Capture the cell that displays the provided text and extract its (X, Y) central coordinate. 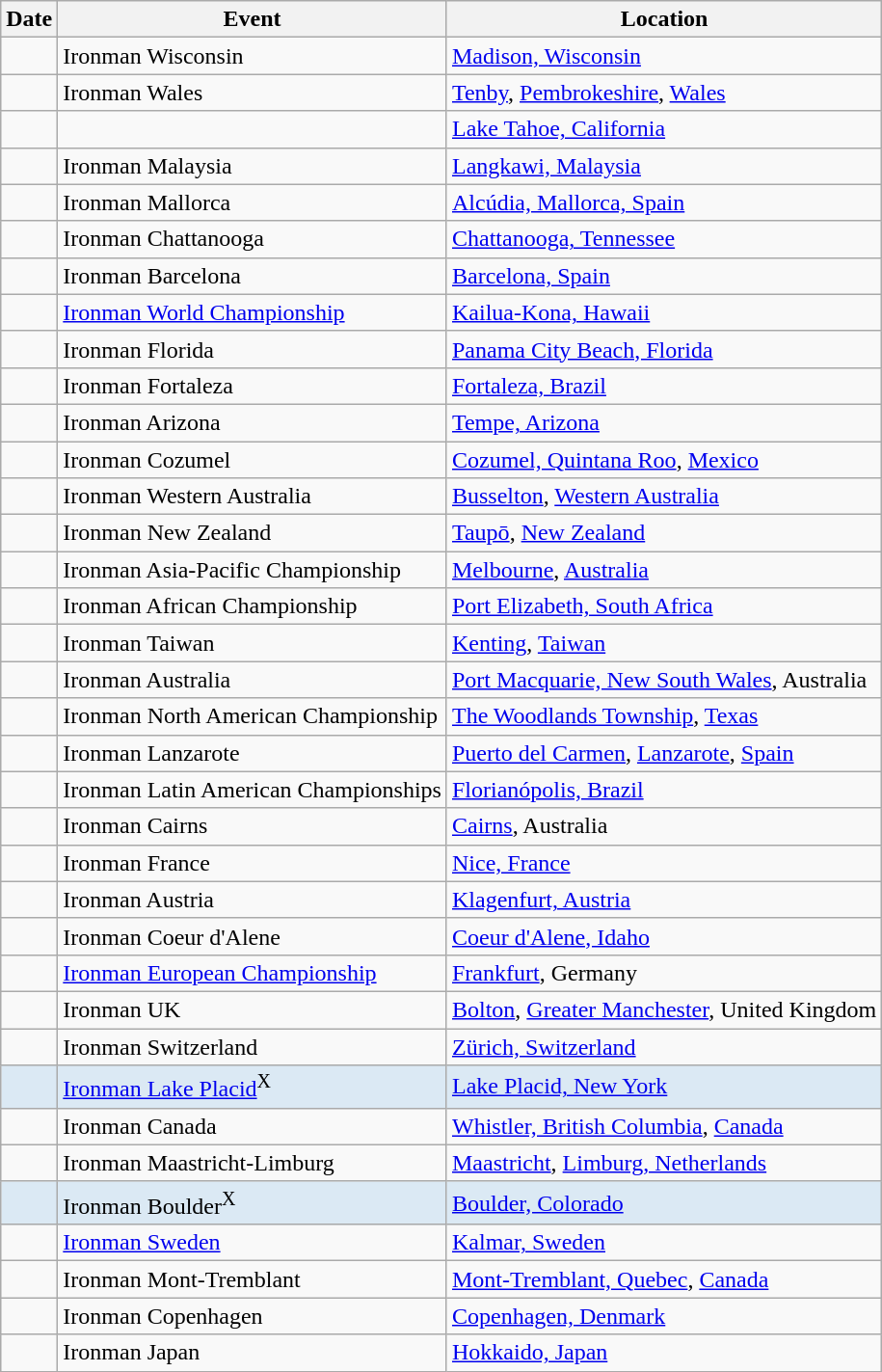
Boulder, Colorado (663, 1203)
Hokkaido, Japan (663, 1353)
Ironman Japan (253, 1353)
Ironman Arizona (253, 422)
Frankfurt, Germany (663, 973)
Ironman Florida (253, 349)
Busselton, Western Australia (663, 497)
Barcelona, Spain (663, 276)
Cairns, Australia (663, 826)
Madison, Wisconsin (663, 56)
Puerto del Carmen, Lanzarote, Spain (663, 753)
Langkawi, Malaysia (663, 166)
Ironman Fortaleza (253, 386)
Fortaleza, Brazil (663, 386)
Coeur d'Alene, Idaho (663, 936)
Klagenfurt, Austria (663, 900)
Ironman BoulderX (253, 1203)
Ironman Wisconsin (253, 56)
Ironman UK (253, 1009)
Date (29, 19)
Bolton, Greater Manchester, United Kingdom (663, 1009)
Kalmar, Sweden (663, 1243)
Ironman France (253, 863)
Ironman Australia (253, 680)
Ironman Western Australia (253, 497)
Ironman Canada (253, 1126)
Ironman Mont-Tremblant (253, 1279)
Nice, France (663, 863)
Ironman African Championship (253, 606)
Tenby, Pembrokeshire, Wales (663, 93)
Taupō, New Zealand (663, 533)
Ironman Cairns (253, 826)
Port Macquarie, New South Wales, Australia (663, 680)
Ironman North American Championship (253, 716)
Ironman Austria (253, 900)
Ironman Wales (253, 93)
Ironman Chattanooga (253, 239)
Ironman Mallorca (253, 202)
Cozumel, Quintana Roo, Mexico (663, 460)
Ironman European Championship (253, 973)
Ironman Asia-Pacific Championship (253, 570)
Ironman Coeur d'Alene (253, 936)
Maastricht, Limburg, Netherlands (663, 1163)
Ironman Cozumel (253, 460)
Ironman Malaysia (253, 166)
Mont-Tremblant, Quebec, Canada (663, 1279)
Ironman Copenhagen (253, 1316)
Lake Tahoe, California (663, 129)
Ironman Lanzarote (253, 753)
Ironman New Zealand (253, 533)
Port Elizabeth, South Africa (663, 606)
Ironman World Championship (253, 312)
Tempe, Arizona (663, 422)
Event (253, 19)
Whistler, British Columbia, Canada (663, 1126)
Melbourne, Australia (663, 570)
Panama City Beach, Florida (663, 349)
Ironman Latin American Championships (253, 790)
Kenting, Taiwan (663, 643)
Ironman Sweden (253, 1243)
Florianópolis, Brazil (663, 790)
Ironman Maastricht-Limburg (253, 1163)
Copenhagen, Denmark (663, 1316)
Zürich, Switzerland (663, 1046)
Ironman Barcelona (253, 276)
Kailua-Kona, Hawaii (663, 312)
Ironman Lake PlacidX (253, 1088)
The Woodlands Township, Texas (663, 716)
Alcúdia, Mallorca, Spain (663, 202)
Ironman Taiwan (253, 643)
Lake Placid, New York (663, 1088)
Location (663, 19)
Chattanooga, Tennessee (663, 239)
Ironman Switzerland (253, 1046)
